For the text-containing cell, return its midpoint in [x, y] coordinate format. 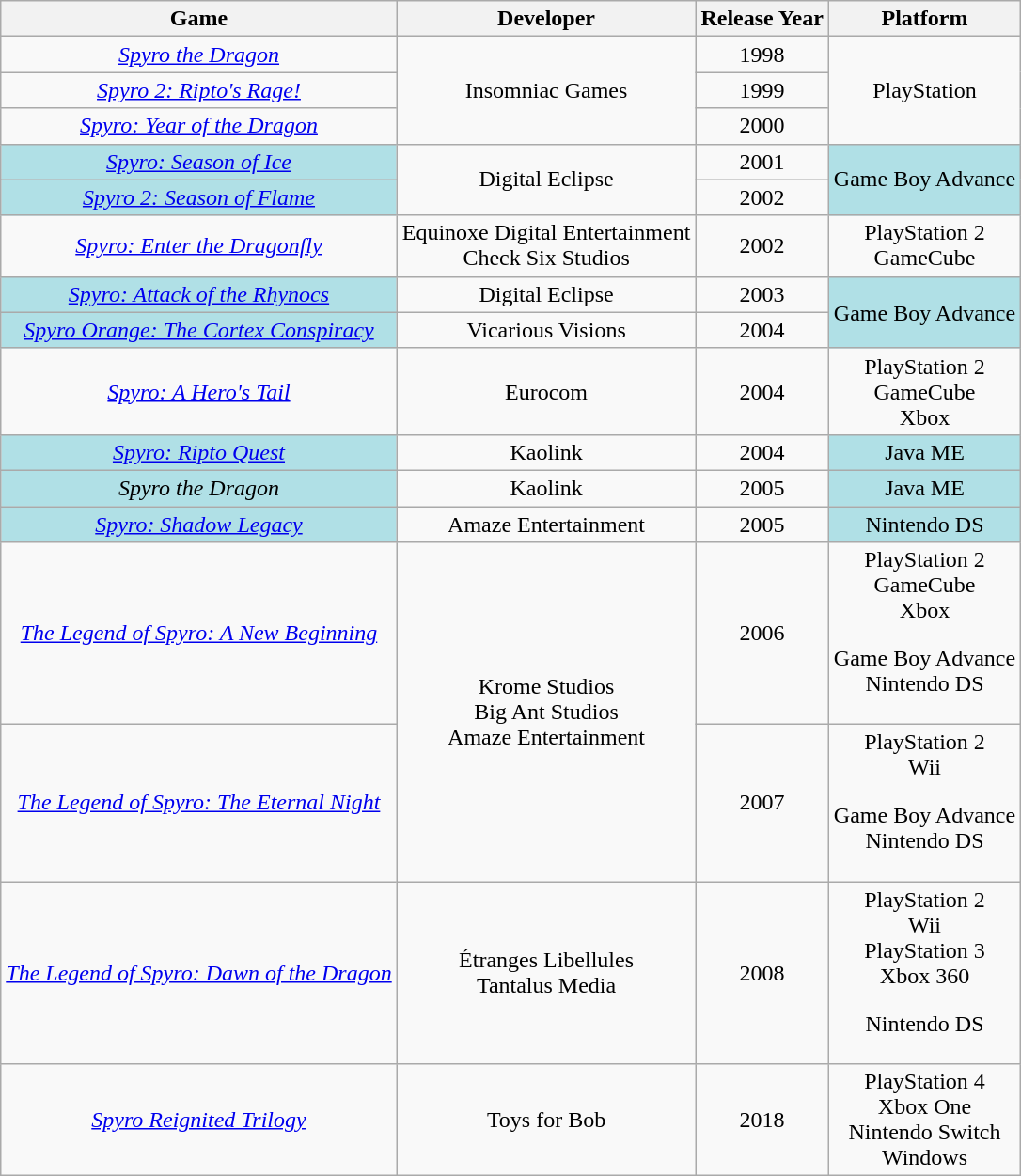
Release Year [762, 19]
Platform [924, 19]
Spyro: A Hero's Tail [199, 391]
Spyro: Ripto Quest [199, 452]
Spyro: Shadow Legacy [199, 524]
Spyro: Year of the Dragon [199, 126]
Vicarious Visions [546, 330]
Spyro Reignited Trilogy [199, 1121]
PlayStation 4Xbox OneNintendo SwitchWindows [924, 1121]
The Legend of Spyro: The Eternal Night [199, 803]
2006 [762, 634]
1999 [762, 90]
Spyro: Season of Ice [199, 162]
Spyro: Attack of the Rhynocs [199, 294]
1998 [762, 55]
PlayStation [924, 90]
2007 [762, 803]
Spyro: Enter the Dragonfly [199, 246]
2001 [762, 162]
Spyro 2: Season of Flame [199, 197]
PlayStation 2WiiPlayStation 3Xbox 360 Nintendo DS [924, 973]
Étranges LibellulesTantalus Media [546, 973]
Equinoxe Digital EntertainmentCheck Six Studios [546, 246]
Spyro 2: Ripto's Rage! [199, 90]
PlayStation 2GameCubeXbox [924, 391]
Nintendo DS [924, 524]
Toys for Bob [546, 1121]
The Legend of Spyro: A New Beginning [199, 634]
Insomniac Games [546, 90]
Spyro Orange: The Cortex Conspiracy [199, 330]
Krome StudiosBig Ant StudiosAmaze Entertainment [546, 713]
2008 [762, 973]
2018 [762, 1121]
Developer [546, 19]
Game [199, 19]
Amaze Entertainment [546, 524]
2000 [762, 126]
2003 [762, 294]
PlayStation 2GameCube [924, 246]
Eurocom [546, 391]
The Legend of Spyro: Dawn of the Dragon [199, 973]
PlayStation 2Wii Game Boy AdvanceNintendo DS [924, 803]
PlayStation 2GameCubeXbox Game Boy AdvanceNintendo DS [924, 634]
